Determine the [X, Y] coordinate at the center of the cell enclosing the given text.  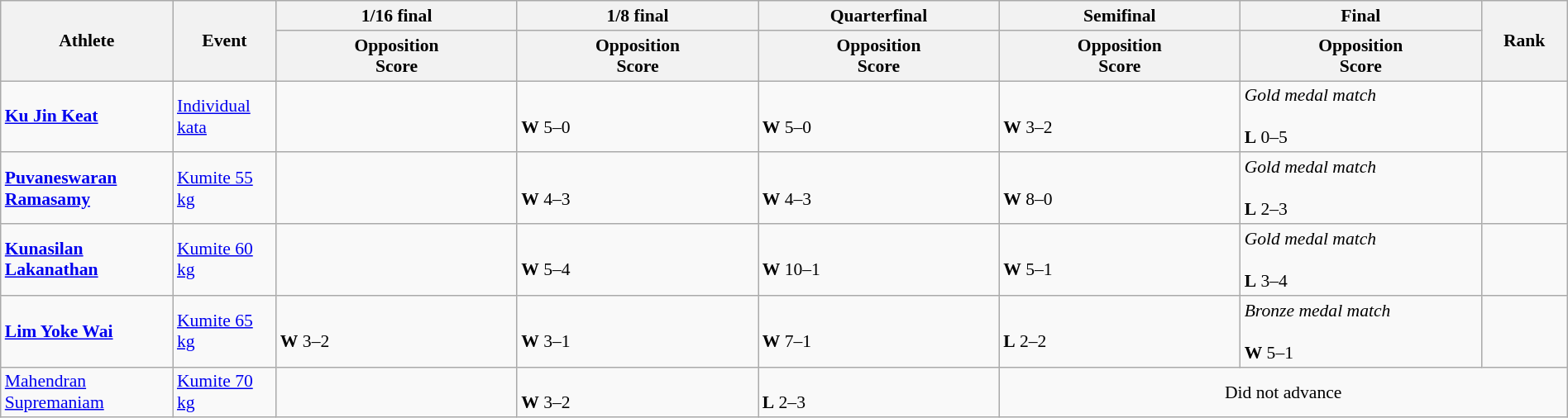
Kumite 55 kg [225, 188]
W 7–1 [878, 332]
Gold medal matchL 2–3 [1361, 188]
Kumite 65 kg [225, 332]
Lim Yoke Wai [87, 332]
W 5–4 [637, 259]
Did not advance [1284, 392]
Ku Jin Keat [87, 117]
Kumite 60 kg [225, 259]
Rank [1524, 41]
Semifinal [1120, 16]
Puvaneswaran Ramasamy [87, 188]
Final [1361, 16]
Kunasilan Lakanathan [87, 259]
Kumite 70 kg [225, 392]
W 8–0 [1120, 188]
Athlete [87, 41]
1/8 final [637, 16]
Event [225, 41]
W 5–1 [1120, 259]
W 3–1 [637, 332]
Mahendran Supremaniam [87, 392]
W 10–1 [878, 259]
Bronze medal matchW 5–1 [1361, 332]
L 2–3 [878, 392]
Gold medal matchL 0–5 [1361, 117]
Gold medal matchL 3–4 [1361, 259]
1/16 final [397, 16]
L 2–2 [1120, 332]
Individual kata [225, 117]
Quarterfinal [878, 16]
